Extract the [X, Y] coordinate from the center of the cell holding the provided text.  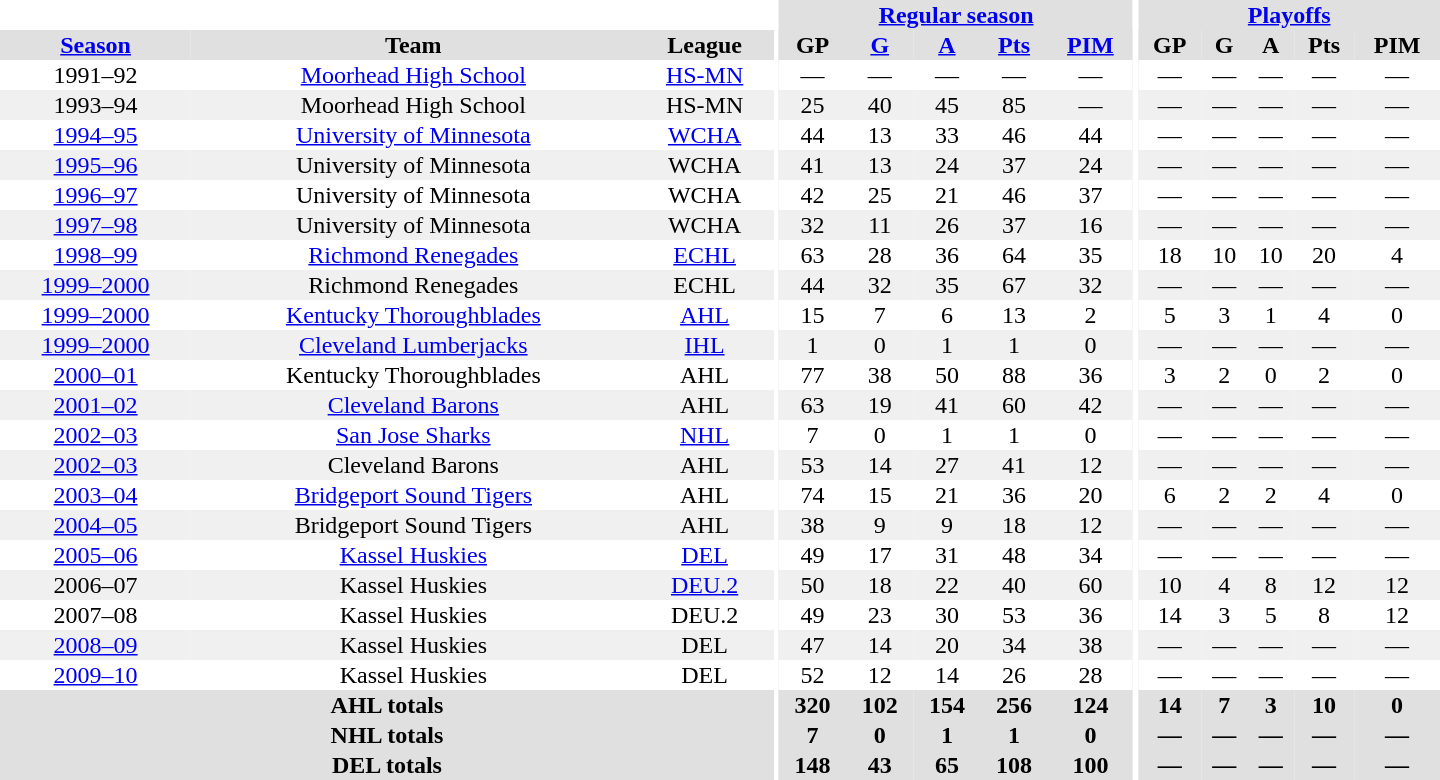
45 [946, 105]
27 [946, 465]
2000–01 [96, 375]
DEL totals [387, 765]
2005–06 [96, 555]
108 [1014, 765]
154 [946, 705]
IHL [704, 345]
85 [1014, 105]
1991–92 [96, 75]
NHL totals [387, 735]
16 [1091, 225]
1994–95 [96, 135]
Cleveland Lumberjacks [413, 345]
1993–94 [96, 105]
2004–05 [96, 525]
74 [812, 495]
Regular season [956, 15]
2008–09 [96, 645]
2006–07 [96, 585]
San Jose Sharks [413, 435]
1997–98 [96, 225]
67 [1014, 285]
47 [812, 645]
Playoffs [1289, 15]
2007–08 [96, 615]
1996–97 [96, 195]
AHL totals [387, 705]
31 [946, 555]
256 [1014, 705]
43 [880, 765]
124 [1091, 705]
NHL [704, 435]
League [704, 45]
88 [1014, 375]
33 [946, 135]
1995–96 [96, 165]
Team [413, 45]
22 [946, 585]
102 [880, 705]
64 [1014, 255]
23 [880, 615]
100 [1091, 765]
52 [812, 675]
48 [1014, 555]
19 [880, 405]
17 [880, 555]
77 [812, 375]
11 [880, 225]
2001–02 [96, 405]
320 [812, 705]
148 [812, 765]
2009–10 [96, 675]
1998–99 [96, 255]
65 [946, 765]
Season [96, 45]
2003–04 [96, 495]
30 [946, 615]
